Provide the (X, Y) coordinate of the cell's center where the given text is located.  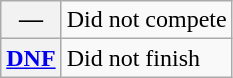
— (31, 20)
DNF (31, 58)
Did not compete (146, 20)
Did not finish (146, 58)
